Identify which cell holds the provided text, then report its [X, Y] central coordinate. 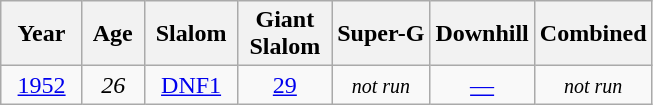
— [482, 85]
Slalom [191, 34]
Combined [593, 34]
DNF1 [191, 85]
Age [113, 34]
Giant Slalom [285, 34]
1952 [42, 85]
26 [113, 85]
Super-G [381, 34]
Year [42, 34]
29 [285, 85]
Downhill [482, 34]
